For the text-containing cell, return its midpoint in [x, y] coordinate format. 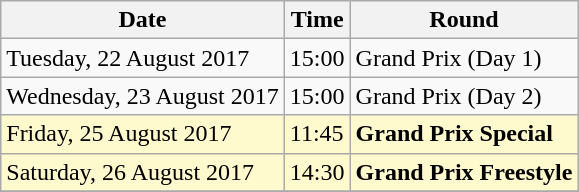
14:30 [317, 172]
Saturday, 26 August 2017 [143, 172]
Grand Prix Freestyle [464, 172]
Grand Prix (Day 2) [464, 96]
Grand Prix (Day 1) [464, 58]
Tuesday, 22 August 2017 [143, 58]
Wednesday, 23 August 2017 [143, 96]
11:45 [317, 134]
Date [143, 20]
Friday, 25 August 2017 [143, 134]
Round [464, 20]
Time [317, 20]
Grand Prix Special [464, 134]
